Extract the (x, y) coordinate from the center of the cell holding the provided text.  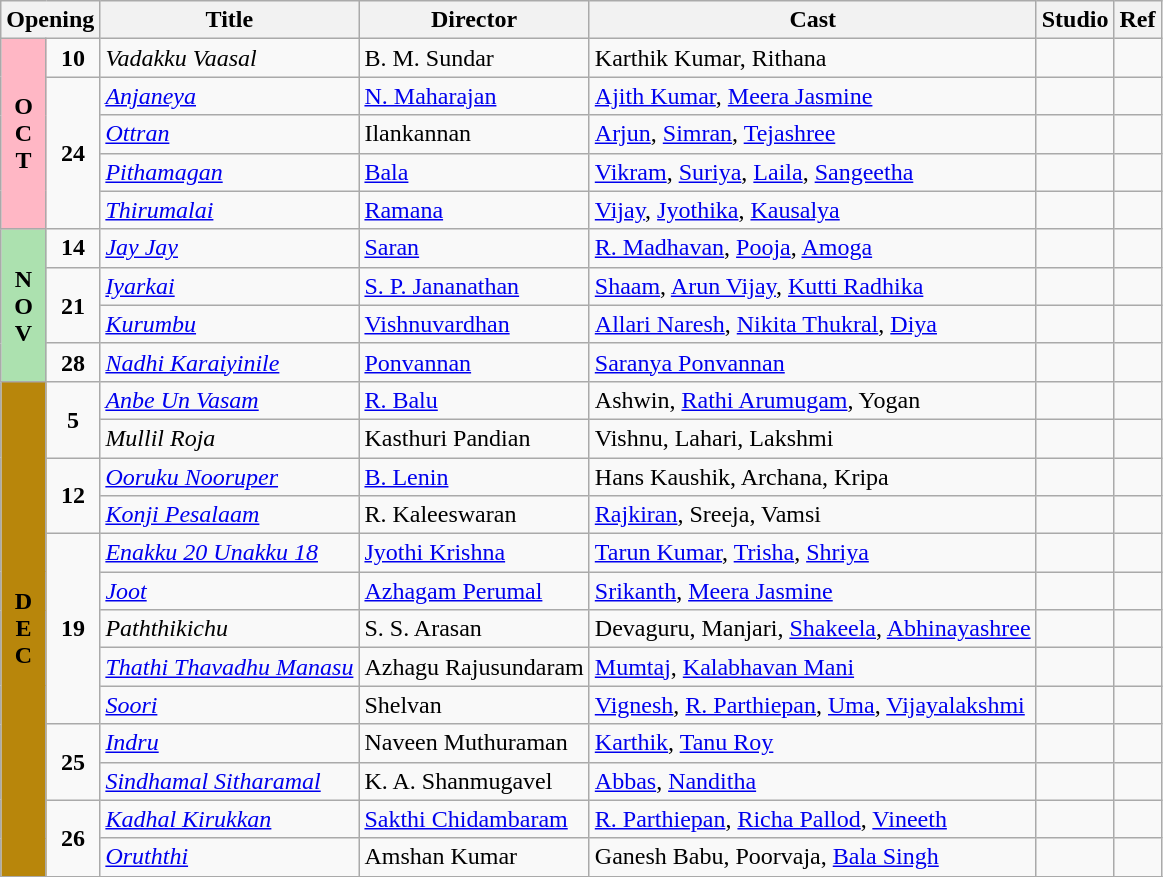
NOV (24, 305)
Enakku 20 Unakku 18 (230, 553)
OCT (24, 134)
Ponvannan (474, 362)
Ramana (474, 210)
Anbe Un Vasam (230, 400)
Ashwin, Rathi Arumugam, Yogan (812, 400)
R. Balu (474, 400)
Pithamagan (230, 172)
Kasthuri Pandian (474, 438)
Bala (474, 172)
12 (73, 496)
Naveen Muthuraman (474, 743)
Sakthi Chidambaram (474, 819)
14 (73, 248)
24 (73, 153)
26 (73, 838)
Director (474, 20)
10 (73, 58)
Iyarkai (230, 286)
S. S. Arasan (474, 629)
DEC (24, 628)
Vishnu, Lahari, Lakshmi (812, 438)
Ganesh Babu, Poorvaja, Bala Singh (812, 857)
Sindhamal Sitharamal (230, 781)
Srikanth, Meera Jasmine (812, 591)
Oruththi (230, 857)
Ajith Kumar, Meera Jasmine (812, 96)
Azhagam Perumal (474, 591)
Amshan Kumar (474, 857)
Mumtaj, Kalabhavan Mani (812, 667)
Nadhi Karaiyinile (230, 362)
Vadakku Vaasal (230, 58)
N. Maharajan (474, 96)
Ref (1138, 20)
Devaguru, Manjari, Shakeela, Abhinayashree (812, 629)
Joot (230, 591)
Karthik Kumar, Rithana (812, 58)
Konji Pesalaam (230, 515)
Paththikichu (230, 629)
Indru (230, 743)
28 (73, 362)
Thirumalai (230, 210)
Ilankannan (474, 134)
S. P. Jananathan (474, 286)
Allari Naresh, Nikita Thukral, Diya (812, 324)
Mullil Roja (230, 438)
K. A. Shanmugavel (474, 781)
Anjaneya (230, 96)
B. Lenin (474, 477)
Opening (50, 20)
Thathi Thavadhu Manasu (230, 667)
Arjun, Simran, Tejashree (812, 134)
Vishnuvardhan (474, 324)
Rajkiran, Sreeja, Vamsi (812, 515)
Karthik, Tanu Roy (812, 743)
Saran (474, 248)
Kurumbu (230, 324)
R. Madhavan, Pooja, Amoga (812, 248)
Cast (812, 20)
Abbas, Nanditha (812, 781)
Ooruku Nooruper (230, 477)
Shaam, Arun Vijay, Kutti Radhika (812, 286)
Saranya Ponvannan (812, 362)
5 (73, 419)
B. M. Sundar (474, 58)
Ottran (230, 134)
Azhagu Rajusundaram (474, 667)
Hans Kaushik, Archana, Kripa (812, 477)
R. Kaleeswaran (474, 515)
Jay Jay (230, 248)
Jyothi Krishna (474, 553)
Tarun Kumar, Trisha, Shriya (812, 553)
19 (73, 629)
Vijay, Jyothika, Kausalya (812, 210)
Shelvan (474, 705)
Studio (1075, 20)
Vikram, Suriya, Laila, Sangeetha (812, 172)
Soori (230, 705)
25 (73, 762)
21 (73, 305)
Title (230, 20)
Kadhal Kirukkan (230, 819)
Vignesh, R. Parthiepan, Uma, Vijayalakshmi (812, 705)
R. Parthiepan, Richa Pallod, Vineeth (812, 819)
